Scan for the cell matching the given text and deliver its (x, y) coordinate at center. 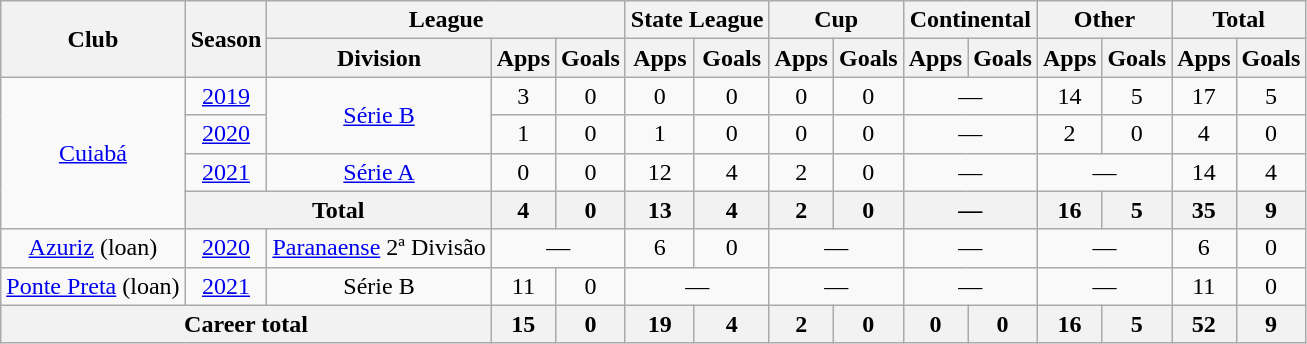
17 (1204, 96)
Season (226, 39)
Ponte Preta (loan) (93, 286)
12 (660, 172)
35 (1204, 210)
13 (660, 210)
League (446, 20)
State League (697, 20)
Career total (246, 324)
52 (1204, 324)
Cup (836, 20)
Paranaense 2ª Divisão (379, 248)
Division (379, 58)
Azuriz (loan) (93, 248)
Continental (970, 20)
Other (1104, 20)
3 (523, 96)
2019 (226, 96)
Série A (379, 172)
Club (93, 39)
15 (523, 324)
19 (660, 324)
Cuiabá (93, 153)
